Locate the cell with the specified text and output its (x, y) center coordinate. 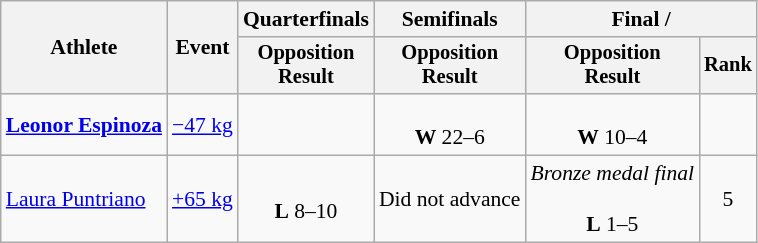
Laura Puntriano (84, 200)
Quarterfinals (306, 19)
−47 kg (202, 124)
Did not advance (450, 200)
W 10–4 (613, 124)
W 22–6 (450, 124)
Leonor Espinoza (84, 124)
L 8–10 (306, 200)
Rank (728, 66)
Bronze medal finalL 1–5 (613, 200)
Semifinals (450, 19)
+65 kg (202, 200)
Event (202, 48)
Final / (642, 19)
Athlete (84, 48)
5 (728, 200)
